Detect which cell encompasses the target text, then output its (x, y) center coordinate. 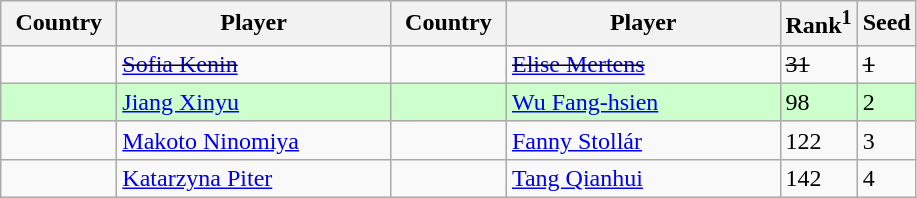
Seed (886, 24)
4 (886, 178)
Sofia Kenin (254, 64)
98 (818, 102)
Elise Mertens (643, 64)
Rank1 (818, 24)
Jiang Xinyu (254, 102)
1 (886, 64)
Katarzyna Piter (254, 178)
3 (886, 140)
Makoto Ninomiya (254, 140)
Tang Qianhui (643, 178)
142 (818, 178)
122 (818, 140)
Fanny Stollár (643, 140)
31 (818, 64)
Wu Fang-hsien (643, 102)
2 (886, 102)
